Find where the given text appears and provide that cell's center as [x, y] coordinate. 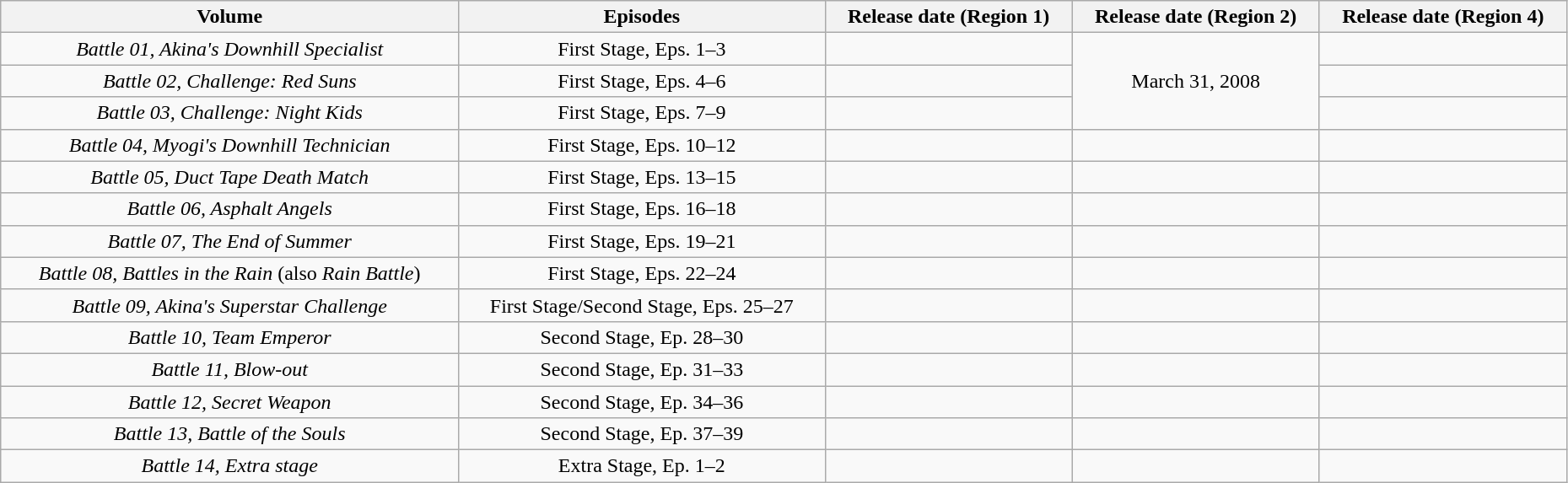
Release date (Region 1) [948, 17]
First Stage, Eps. 1–3 [642, 49]
First Stage, Eps. 19–21 [642, 241]
March 31, 2008 [1196, 81]
First Stage, Eps. 22–24 [642, 273]
Battle 10, Team Emperor [229, 337]
Battle 12, Secret Weapon [229, 402]
Battle 07, The End of Summer [229, 241]
Battle 09, Akina's Superstar Challenge [229, 305]
Second Stage, Ep. 34–36 [642, 402]
Volume [229, 17]
First Stage, Eps. 13–15 [642, 177]
Episodes [642, 17]
Release date (Region 4) [1442, 17]
First Stage, Eps. 16–18 [642, 209]
Battle 13, Battle of the Souls [229, 434]
Second Stage, Ep. 31–33 [642, 369]
Battle 03, Challenge: Night Kids [229, 113]
Battle 06, Asphalt Angels [229, 209]
First Stage, Eps. 4–6 [642, 81]
First Stage/Second Stage, Eps. 25–27 [642, 305]
Extra Stage, Ep. 1–2 [642, 466]
Battle 05, Duct Tape Death Match [229, 177]
Battle 01, Akina's Downhill Specialist [229, 49]
Release date (Region 2) [1196, 17]
Battle 14, Extra stage [229, 466]
First Stage, Eps. 7–9 [642, 113]
Battle 04, Myogi's Downhill Technician [229, 145]
First Stage, Eps. 10–12 [642, 145]
Battle 08, Battles in the Rain (also Rain Battle) [229, 273]
Battle 02, Challenge: Red Suns [229, 81]
Second Stage, Ep. 28–30 [642, 337]
Battle 11, Blow-out [229, 369]
Second Stage, Ep. 37–39 [642, 434]
